Return the (x, y) coordinate for the center point of the cell that contains the specified text.  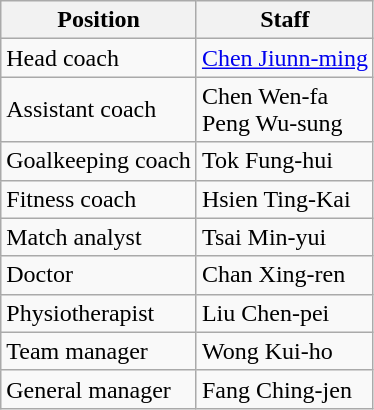
Tsai Min-yui (284, 237)
Staff (284, 20)
Physiotherapist (99, 313)
Fang Ching-jen (284, 389)
Assistant coach (99, 110)
Chen Jiunn-ming (284, 58)
Doctor (99, 275)
Team manager (99, 351)
General manager (99, 389)
Wong Kui-ho (284, 351)
Chan Xing-ren (284, 275)
Head coach (99, 58)
Match analyst (99, 237)
Position (99, 20)
Tok Fung-hui (284, 161)
Hsien Ting-Kai (284, 199)
Fitness coach (99, 199)
Goalkeeping coach (99, 161)
Liu Chen-pei (284, 313)
Chen Wen-fa Peng Wu-sung (284, 110)
